Capture the cell that displays the provided text and extract its [X, Y] central coordinate. 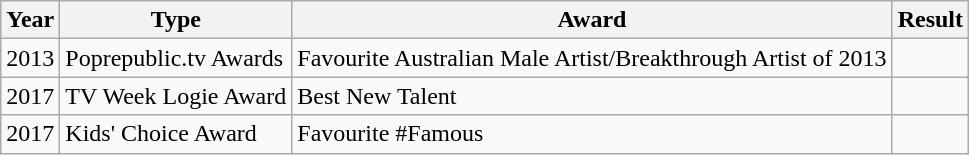
Award [592, 20]
Result [930, 20]
TV Week Logie Award [176, 96]
2013 [30, 58]
Poprepublic.tv Awards [176, 58]
Best New Talent [592, 96]
Favourite Australian Male Artist/Breakthrough Artist of 2013 [592, 58]
Favourite #Famous [592, 134]
Type [176, 20]
Year [30, 20]
Kids' Choice Award [176, 134]
